Output the [X, Y] coordinate of the center of the cell containing the given text.  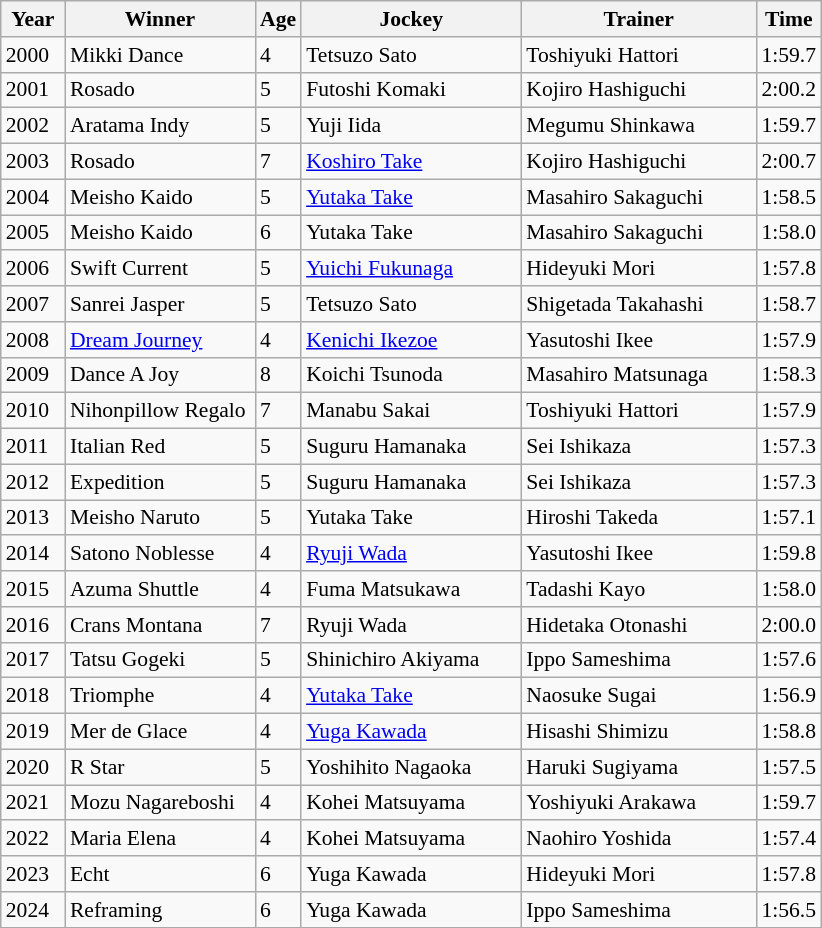
Triomphe [160, 696]
Time [788, 19]
Dream Journey [160, 340]
1:57.1 [788, 518]
1:57.4 [788, 839]
Tatsu Gogeki [160, 660]
Mozu Nagareboshi [160, 803]
Hisashi Shimizu [638, 732]
Koshiro Take [411, 162]
Yuji Iida [411, 126]
2021 [33, 803]
1:58.8 [788, 732]
1:58.3 [788, 375]
Naohiro Yoshida [638, 839]
2008 [33, 340]
Echt [160, 874]
2024 [33, 910]
2009 [33, 375]
Megumu Shinkawa [638, 126]
2011 [33, 447]
2003 [33, 162]
1:56.9 [788, 696]
2001 [33, 90]
Yoshiyuki Arakawa [638, 803]
2:00.0 [788, 625]
2007 [33, 304]
Hiroshi Takeda [638, 518]
2020 [33, 767]
Kenichi Ikezoe [411, 340]
Trainer [638, 19]
2019 [33, 732]
2000 [33, 55]
Azuma Shuttle [160, 589]
2010 [33, 411]
1:58.5 [788, 197]
2012 [33, 482]
Masahiro Matsunaga [638, 375]
Shinichiro Akiyama [411, 660]
1:58.7 [788, 304]
2014 [33, 554]
Tadashi Kayo [638, 589]
Shigetada Takahashi [638, 304]
2016 [33, 625]
Italian Red [160, 447]
Hidetaka Otonashi [638, 625]
Yoshihito Nagaoka [411, 767]
1:59.8 [788, 554]
Winner [160, 19]
Yuichi Fukunaga [411, 269]
Koichi Tsunoda [411, 375]
2017 [33, 660]
Aratama Indy [160, 126]
Mer de Glace [160, 732]
Sanrei Jasper [160, 304]
Year [33, 19]
R Star [160, 767]
Expedition [160, 482]
Haruki Sugiyama [638, 767]
Futoshi Komaki [411, 90]
8 [278, 375]
2:00.7 [788, 162]
Mikki Dance [160, 55]
Satono Noblesse [160, 554]
Fuma Matsukawa [411, 589]
1:57.5 [788, 767]
2006 [33, 269]
2023 [33, 874]
2:00.2 [788, 90]
Jockey [411, 19]
Naosuke Sugai [638, 696]
Age [278, 19]
1:56.5 [788, 910]
2004 [33, 197]
2015 [33, 589]
Crans Montana [160, 625]
2002 [33, 126]
2018 [33, 696]
2005 [33, 233]
Swift Current [160, 269]
2022 [33, 839]
Reframing [160, 910]
Nihonpillow Regalo [160, 411]
Manabu Sakai [411, 411]
1:57.6 [788, 660]
2013 [33, 518]
Meisho Naruto [160, 518]
Dance A Joy [160, 375]
Maria Elena [160, 839]
